Locate the cell with the specified text and output its [x, y] center coordinate. 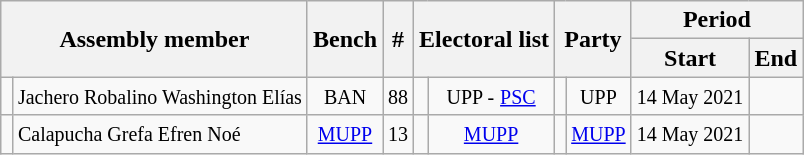
13 [398, 134]
Jachero Robalino Washington Elías [160, 96]
UPP [599, 96]
Start [690, 58]
# [398, 39]
Assembly member [154, 39]
88 [398, 96]
UPP - PSC [492, 96]
End [776, 58]
Calapucha Grefa Efren Noé [160, 134]
Period [716, 20]
Electoral list [484, 39]
Party [594, 39]
BAN [344, 96]
Bench [344, 39]
